Capture the cell that displays the provided text and extract its (x, y) central coordinate. 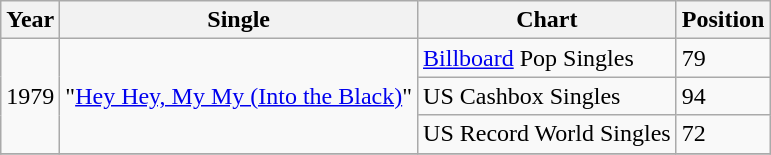
Chart (548, 20)
79 (723, 58)
Position (723, 20)
72 (723, 134)
"Hey Hey, My My (Into the Black)" (239, 96)
94 (723, 96)
Billboard Pop Singles (548, 58)
1979 (30, 96)
Year (30, 20)
US Cashbox Singles (548, 96)
US Record World Singles (548, 134)
Single (239, 20)
